Scan for the cell matching the given text and deliver its [x, y] coordinate at center. 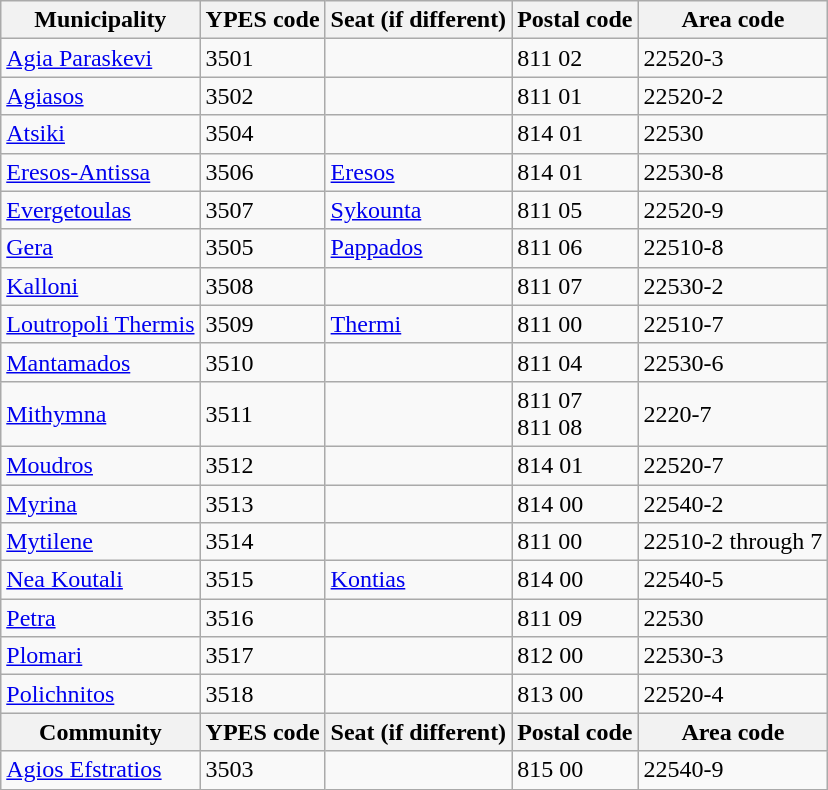
22520-3 [733, 58]
22530-8 [733, 172]
3507 [262, 210]
Community [100, 732]
3513 [262, 503]
811 07811 08 [575, 414]
3506 [262, 172]
3503 [262, 770]
3511 [262, 414]
Thermi [418, 324]
22540-9 [733, 770]
Polichnitos [100, 694]
22520-4 [733, 694]
Kontias [418, 580]
Sykounta [418, 210]
Myrina [100, 503]
22540-2 [733, 503]
813 00 [575, 694]
3502 [262, 96]
3514 [262, 542]
3508 [262, 286]
22520-2 [733, 96]
Mytilene [100, 542]
Mantamados [100, 362]
3515 [262, 580]
22520-7 [733, 465]
22540-5 [733, 580]
22510-8 [733, 248]
Atsiki [100, 134]
815 00 [575, 770]
3517 [262, 656]
Pappados [418, 248]
3501 [262, 58]
811 06 [575, 248]
Plomari [100, 656]
22510-7 [733, 324]
3516 [262, 618]
22510-2 through 7 [733, 542]
Agios Efstratios [100, 770]
3509 [262, 324]
Eresos [418, 172]
Petra [100, 618]
3510 [262, 362]
Loutropoli Thermis [100, 324]
Nea Koutali [100, 580]
22520-9 [733, 210]
Kalloni [100, 286]
22530-6 [733, 362]
812 00 [575, 656]
3505 [262, 248]
3518 [262, 694]
Moudros [100, 465]
2220-7 [733, 414]
Municipality [100, 20]
811 02 [575, 58]
811 01 [575, 96]
22530-2 [733, 286]
Agia Paraskevi [100, 58]
811 07 [575, 286]
3512 [262, 465]
Evergetoulas [100, 210]
22530-3 [733, 656]
811 05 [575, 210]
Gera [100, 248]
3504 [262, 134]
811 04 [575, 362]
Eresos-Antissa [100, 172]
811 09 [575, 618]
Mithymna [100, 414]
Agiasos [100, 96]
